Search for the cell housing the specified text and yield its (X, Y) center coordinate. 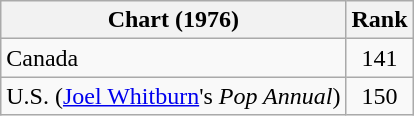
U.S. (Joel Whitburn's Pop Annual) (174, 96)
Canada (174, 58)
Rank (380, 20)
141 (380, 58)
Chart (1976) (174, 20)
150 (380, 96)
